Identify which cell holds the provided text, then report its [x, y] central coordinate. 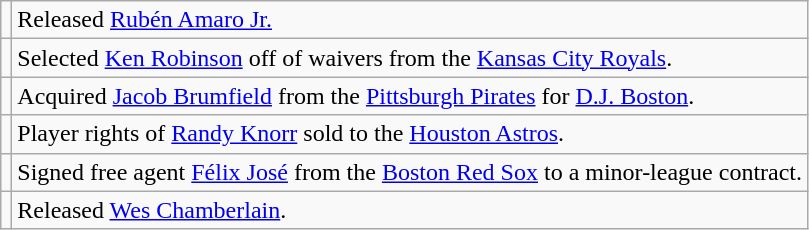
Selected Ken Robinson off of waivers from the Kansas City Royals. [410, 58]
Acquired Jacob Brumfield from the Pittsburgh Pirates for D.J. Boston. [410, 96]
Player rights of Randy Knorr sold to the Houston Astros. [410, 134]
Signed free agent Félix José from the Boston Red Sox to a minor-league contract. [410, 172]
Released Wes Chamberlain. [410, 210]
Released Rubén Amaro Jr. [410, 20]
